Search for the cell housing the specified text and yield its (X, Y) center coordinate. 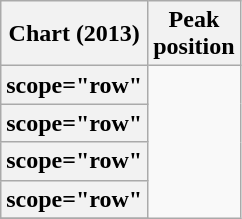
Peakposition (194, 34)
Chart (2013) (74, 34)
